Find where the given text appears and provide that cell's center as (X, Y) coordinate. 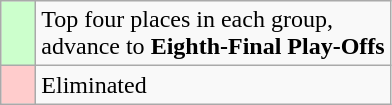
Eliminated (213, 85)
Top four places in each group, advance to Eighth-Final Play-Offs (213, 34)
